Search for the cell housing the specified text and yield its [X, Y] center coordinate. 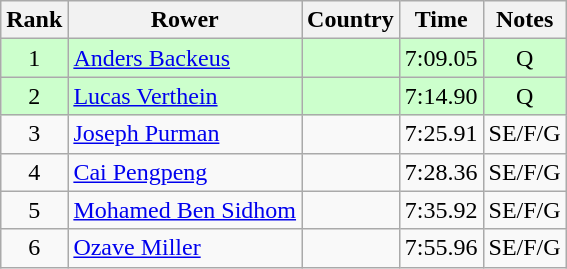
Lucas Verthein [185, 96]
4 [34, 172]
3 [34, 134]
7:25.91 [441, 134]
Mohamed Ben Sidhom [185, 210]
2 [34, 96]
Time [441, 20]
Anders Backeus [185, 58]
Cai Pengpeng [185, 172]
1 [34, 58]
Country [351, 20]
Ozave Miller [185, 248]
7:35.92 [441, 210]
7:09.05 [441, 58]
5 [34, 210]
7:28.36 [441, 172]
6 [34, 248]
Joseph Purman [185, 134]
Rower [185, 20]
7:55.96 [441, 248]
Rank [34, 20]
7:14.90 [441, 96]
Notes [524, 20]
